Provide the [x, y] coordinate of the cell's center where the given text is located.  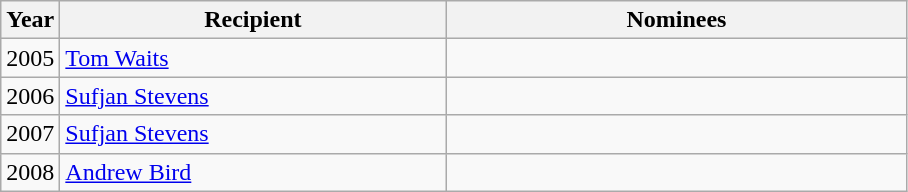
Recipient [253, 20]
2008 [30, 172]
Tom Waits [253, 58]
Year [30, 20]
2007 [30, 134]
2005 [30, 58]
Andrew Bird [253, 172]
2006 [30, 96]
Nominees [676, 20]
